Pinpoint the cell where the given text exists, returning its [X, Y] midpoint coordinate. 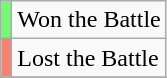
Lost the Battle [89, 58]
Won the Battle [89, 20]
